Search for the cell housing the specified text and yield its (x, y) center coordinate. 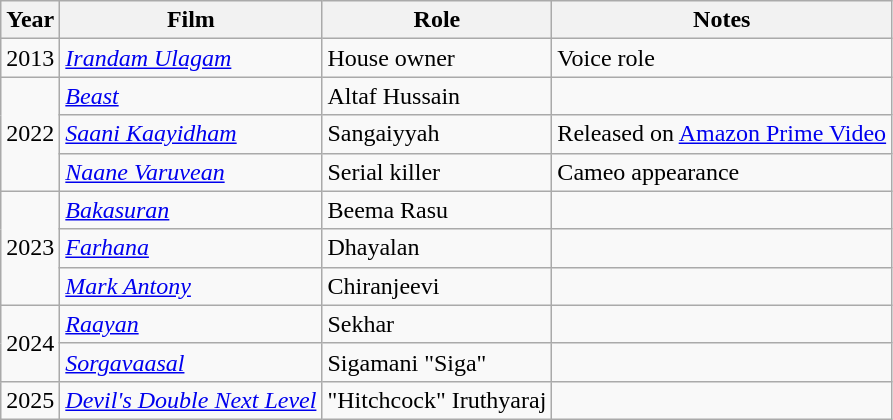
Film (191, 20)
"Hitchcock" Iruthyaraj (437, 400)
Cameo appearance (722, 172)
Sangaiyyah (437, 134)
Dhayalan (437, 248)
Devil's Double Next Level (191, 400)
2022 (30, 134)
Serial killer (437, 172)
Sigamani "Siga" (437, 362)
Sekhar (437, 324)
Irandam Ulagam (191, 58)
2024 (30, 343)
Beema Rasu (437, 210)
Raayan (191, 324)
2025 (30, 400)
Bakasuran (191, 210)
Released on Amazon Prime Video (722, 134)
2013 (30, 58)
Mark Antony (191, 286)
Farhana (191, 248)
Voice role (722, 58)
Role (437, 20)
Naane Varuvean (191, 172)
Chiranjeevi (437, 286)
Saani Kaayidham (191, 134)
Sorgavaasal (191, 362)
Altaf Hussain (437, 96)
Year (30, 20)
House owner (437, 58)
Beast (191, 96)
2023 (30, 248)
Notes (722, 20)
